Determine the [x, y] coordinate at the center of the cell enclosing the given text.  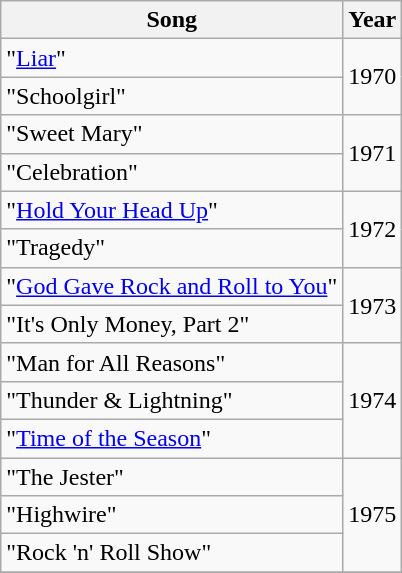
"Time of the Season" [172, 438]
"Man for All Reasons" [172, 362]
Year [372, 20]
1972 [372, 229]
"Tragedy" [172, 248]
1971 [372, 153]
"Hold Your Head Up" [172, 210]
"Thunder & Lightning" [172, 400]
"Rock 'n' Roll Show" [172, 553]
"Schoolgirl" [172, 96]
"Liar" [172, 58]
1970 [372, 77]
1974 [372, 400]
"The Jester" [172, 477]
"It's Only Money, Part 2" [172, 324]
1975 [372, 515]
"Sweet Mary" [172, 134]
"Celebration" [172, 172]
Song [172, 20]
1973 [372, 305]
"God Gave Rock and Roll to You" [172, 286]
"Highwire" [172, 515]
